Locate the cell with the specified text and output its [x, y] center coordinate. 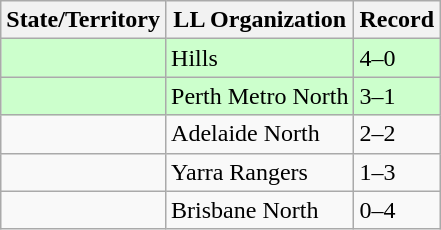
Adelaide North [260, 134]
4–0 [397, 58]
LL Organization [260, 20]
3–1 [397, 96]
0–4 [397, 210]
Record [397, 20]
Yarra Rangers [260, 172]
State/Territory [84, 20]
2–2 [397, 134]
Brisbane North [260, 210]
Perth Metro North [260, 96]
1–3 [397, 172]
Hills [260, 58]
